Determine the (x, y) coordinate at the center of the cell enclosing the given text.  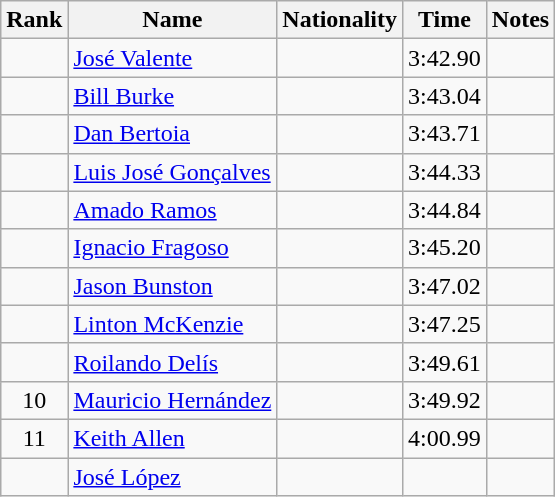
Dan Bertoia (172, 134)
3:44.84 (445, 210)
Keith Allen (172, 438)
Bill Burke (172, 96)
3:45.20 (445, 248)
3:44.33 (445, 172)
Name (172, 20)
3:49.92 (445, 400)
Nationality (340, 20)
3:43.71 (445, 134)
Jason Bunston (172, 286)
Rank (34, 20)
Ignacio Fragoso (172, 248)
José Valente (172, 58)
4:00.99 (445, 438)
Luis José Gonçalves (172, 172)
Roilando Delís (172, 362)
3:47.02 (445, 286)
3:42.90 (445, 58)
José López (172, 477)
Linton McKenzie (172, 324)
3:43.04 (445, 96)
Time (445, 20)
10 (34, 400)
3:49.61 (445, 362)
Notes (520, 20)
11 (34, 438)
3:47.25 (445, 324)
Amado Ramos (172, 210)
Mauricio Hernández (172, 400)
